Capture the cell that displays the provided text and extract its [x, y] central coordinate. 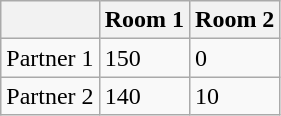
0 [235, 58]
Room 1 [144, 20]
150 [144, 58]
Partner 1 [50, 58]
Partner 2 [50, 96]
Room 2 [235, 20]
10 [235, 96]
140 [144, 96]
